Pinpoint the cell where the given text exists, returning its [x, y] midpoint coordinate. 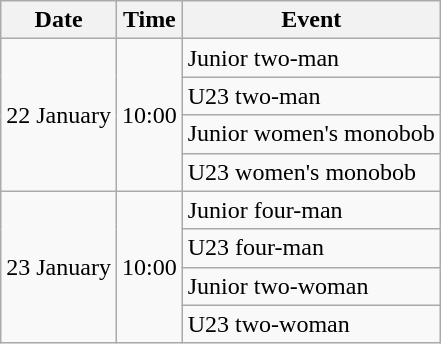
23 January [59, 267]
U23 four-man [311, 248]
U23 two-man [311, 96]
Junior two-man [311, 58]
Time [149, 20]
Date [59, 20]
Junior four-man [311, 210]
Junior two-woman [311, 286]
Event [311, 20]
Junior women's monobob [311, 134]
22 January [59, 115]
U23 two-woman [311, 324]
U23 women's monobob [311, 172]
